Pinpoint the cell where the given text exists, returning its (x, y) midpoint coordinate. 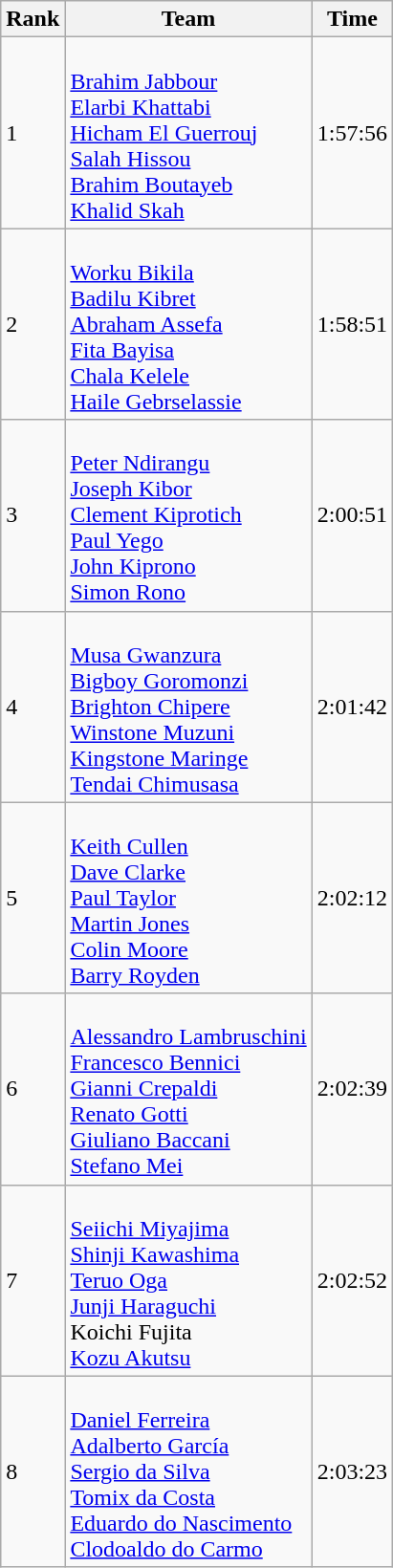
5 (33, 898)
Peter NdiranguJoseph KiborClement KiprotichPaul YegoJohn KipronoSimon Rono (188, 515)
1:57:56 (352, 133)
6 (33, 1089)
2:02:39 (352, 1089)
Musa GwanzuraBigboy GoromonziBrighton ChipereWinstone MuzuniKingstone MaringeTendai Chimusasa (188, 707)
2:02:52 (352, 1280)
3 (33, 515)
Time (352, 19)
8 (33, 1471)
Seiichi MiyajimaShinji KawashimaTeruo OgaJunji HaraguchiKoichi FujitaKozu Akutsu (188, 1280)
1 (33, 133)
Keith CullenDave ClarkePaul TaylorMartin JonesColin MooreBarry Royden (188, 898)
Brahim JabbourElarbi KhattabiHicham El GuerroujSalah HissouBrahim BoutayebKhalid Skah (188, 133)
4 (33, 707)
2:03:23 (352, 1471)
Team (188, 19)
Rank (33, 19)
1:58:51 (352, 324)
2:00:51 (352, 515)
2 (33, 324)
2:01:42 (352, 707)
Worku BikilaBadilu KibretAbraham AssefaFita BayisaChala KeleleHaile Gebrselassie (188, 324)
7 (33, 1280)
Alessandro LambruschiniFrancesco BenniciGianni CrepaldiRenato GottiGiuliano BaccaniStefano Mei (188, 1089)
2:02:12 (352, 898)
Daniel FerreiraAdalberto GarcíaSergio da SilvaTomix da CostaEduardo do NascimentoClodoaldo do Carmo (188, 1471)
